Return (X, Y) of the center of cell containing provided text 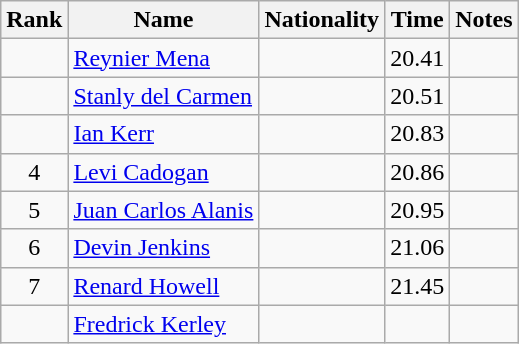
Rank (34, 20)
Juan Carlos Alanis (164, 210)
20.83 (418, 134)
Fredrick Kerley (164, 324)
Renard Howell (164, 286)
21.45 (418, 286)
4 (34, 172)
Nationality (322, 20)
Devin Jenkins (164, 248)
20.51 (418, 96)
Time (418, 20)
Ian Kerr (164, 134)
Name (164, 20)
20.86 (418, 172)
6 (34, 248)
21.06 (418, 248)
20.41 (418, 58)
20.95 (418, 210)
Notes (484, 20)
Stanly del Carmen (164, 96)
5 (34, 210)
Levi Cadogan (164, 172)
7 (34, 286)
Reynier Mena (164, 58)
